Determine the (X, Y) coordinate at the center of the cell enclosing the given text.  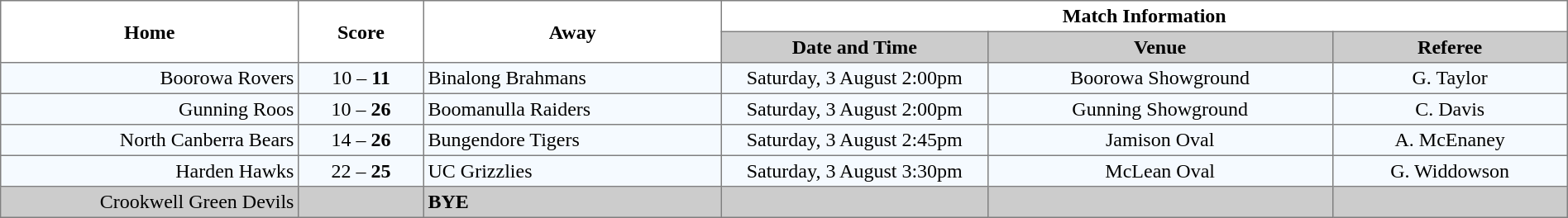
Match Information (1145, 17)
Boorowa Showground (1159, 78)
Bungendore Tigers (572, 140)
Score (361, 31)
Binalong Brahmans (572, 78)
BYE (572, 202)
10 – 11 (361, 78)
10 – 26 (361, 109)
22 – 25 (361, 171)
UC Grizzlies (572, 171)
G. Taylor (1450, 78)
North Canberra Bears (150, 140)
Away (572, 31)
Home (150, 31)
McLean Oval (1159, 171)
Saturday, 3 August 2:45pm (854, 140)
Jamison Oval (1159, 140)
Referee (1450, 47)
C. Davis (1450, 109)
14 – 26 (361, 140)
Gunning Roos (150, 109)
G. Widdowson (1450, 171)
Gunning Showground (1159, 109)
Saturday, 3 August 3:30pm (854, 171)
Boomanulla Raiders (572, 109)
Venue (1159, 47)
Harden Hawks (150, 171)
Crookwell Green Devils (150, 202)
A. McEnaney (1450, 140)
Boorowa Rovers (150, 78)
Date and Time (854, 47)
